Provide the (X, Y) coordinate of the cell's center where the given text is located.  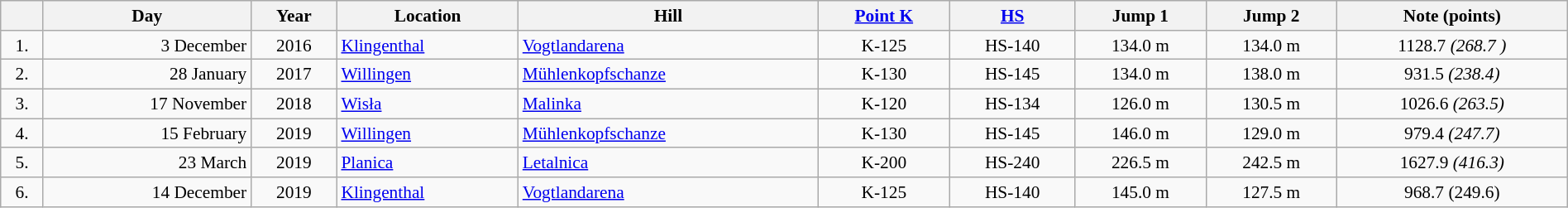
1026.6 (263.5) (1452, 104)
127.5 m (1271, 192)
1128.7 (268.7 ) (1452, 46)
Day (147, 16)
1. (22, 46)
HS-134 (1012, 104)
Hill (668, 16)
K-200 (883, 163)
Note (points) (1452, 16)
Year (294, 16)
138.0 m (1271, 75)
Jump 2 (1271, 16)
145.0 m (1140, 192)
Location (427, 16)
17 November (147, 104)
130.5 m (1271, 104)
15 February (147, 133)
5. (22, 163)
2017 (294, 75)
146.0 m (1140, 133)
3. (22, 104)
242.5 m (1271, 163)
14 December (147, 192)
1627.9 (416.3) (1452, 163)
2018 (294, 104)
931.5 (238.4) (1452, 75)
Malinka (668, 104)
2. (22, 75)
23 March (147, 163)
Wisła (427, 104)
6. (22, 192)
HS (1012, 16)
129.0 m (1271, 133)
Letalnica (668, 163)
Jump 1 (1140, 16)
4. (22, 133)
HS-240 (1012, 163)
Point K (883, 16)
3 December (147, 46)
126.0 m (1140, 104)
2016 (294, 46)
968.7 (249.6) (1452, 192)
226.5 m (1140, 163)
979.4 (247.7) (1452, 133)
K-120 (883, 104)
28 January (147, 75)
Planica (427, 163)
